Find where the given text appears and provide that cell's center as (x, y) coordinate. 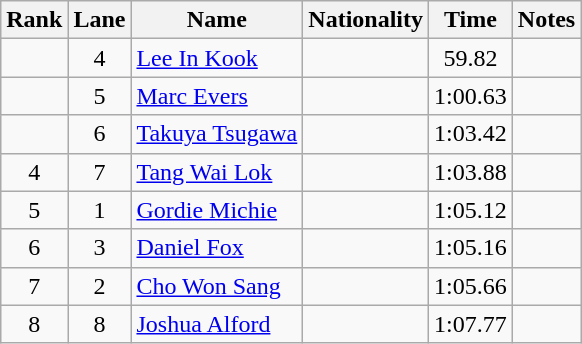
Time (471, 20)
1:05.12 (471, 210)
Gordie Michie (217, 210)
Lee In Kook (217, 58)
1:03.42 (471, 134)
2 (100, 286)
1:05.66 (471, 286)
Tang Wai Lok (217, 172)
Joshua Alford (217, 324)
1:00.63 (471, 96)
Notes (546, 20)
1:07.77 (471, 324)
Nationality (366, 20)
1:03.88 (471, 172)
Cho Won Sang (217, 286)
3 (100, 248)
Name (217, 20)
59.82 (471, 58)
Marc Evers (217, 96)
Daniel Fox (217, 248)
1 (100, 210)
Takuya Tsugawa (217, 134)
1:05.16 (471, 248)
Rank (34, 20)
Lane (100, 20)
